Determine the [X, Y] coordinate at the center of the cell enclosing the given text.  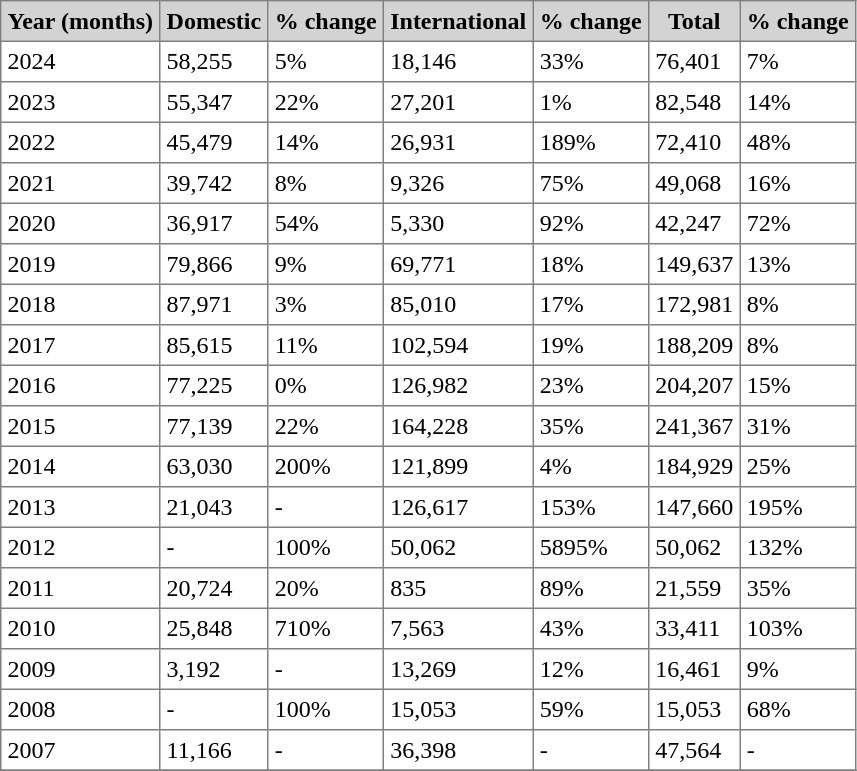
835 [458, 588]
82,548 [694, 102]
184,929 [694, 466]
47,564 [694, 750]
126,982 [458, 385]
54% [326, 223]
20,724 [214, 588]
1% [591, 102]
132% [798, 547]
188,209 [694, 345]
21,559 [694, 588]
204,207 [694, 385]
102,594 [458, 345]
58,255 [214, 61]
2009 [80, 669]
23% [591, 385]
11,166 [214, 750]
13% [798, 264]
5895% [591, 547]
12% [591, 669]
16,461 [694, 669]
63,030 [214, 466]
25% [798, 466]
2021 [80, 183]
27,201 [458, 102]
79,866 [214, 264]
2022 [80, 142]
72,410 [694, 142]
87,971 [214, 304]
18,146 [458, 61]
92% [591, 223]
126,617 [458, 507]
153% [591, 507]
49,068 [694, 183]
26,931 [458, 142]
17% [591, 304]
2018 [80, 304]
39,742 [214, 183]
18% [591, 264]
75% [591, 183]
7,563 [458, 628]
2011 [80, 588]
36,398 [458, 750]
172,981 [694, 304]
3,192 [214, 669]
33,411 [694, 628]
2013 [80, 507]
5,330 [458, 223]
9,326 [458, 183]
2015 [80, 426]
16% [798, 183]
4% [591, 466]
89% [591, 588]
121,899 [458, 466]
59% [591, 709]
11% [326, 345]
2020 [80, 223]
15% [798, 385]
2012 [80, 547]
77,225 [214, 385]
13,269 [458, 669]
72% [798, 223]
3% [326, 304]
2024 [80, 61]
36,917 [214, 223]
Year (months) [80, 21]
43% [591, 628]
42,247 [694, 223]
2014 [80, 466]
77,139 [214, 426]
2010 [80, 628]
68% [798, 709]
200% [326, 466]
25,848 [214, 628]
48% [798, 142]
147,660 [694, 507]
2016 [80, 385]
19% [591, 345]
0% [326, 385]
Total [694, 21]
International [458, 21]
21,043 [214, 507]
2008 [80, 709]
149,637 [694, 264]
55,347 [214, 102]
7% [798, 61]
2007 [80, 750]
103% [798, 628]
2017 [80, 345]
33% [591, 61]
85,010 [458, 304]
189% [591, 142]
20% [326, 588]
2019 [80, 264]
85,615 [214, 345]
164,228 [458, 426]
45,479 [214, 142]
5% [326, 61]
Domestic [214, 21]
195% [798, 507]
76,401 [694, 61]
2023 [80, 102]
69,771 [458, 264]
31% [798, 426]
710% [326, 628]
241,367 [694, 426]
